Find where the given text appears and provide that cell's center as (x, y) coordinate. 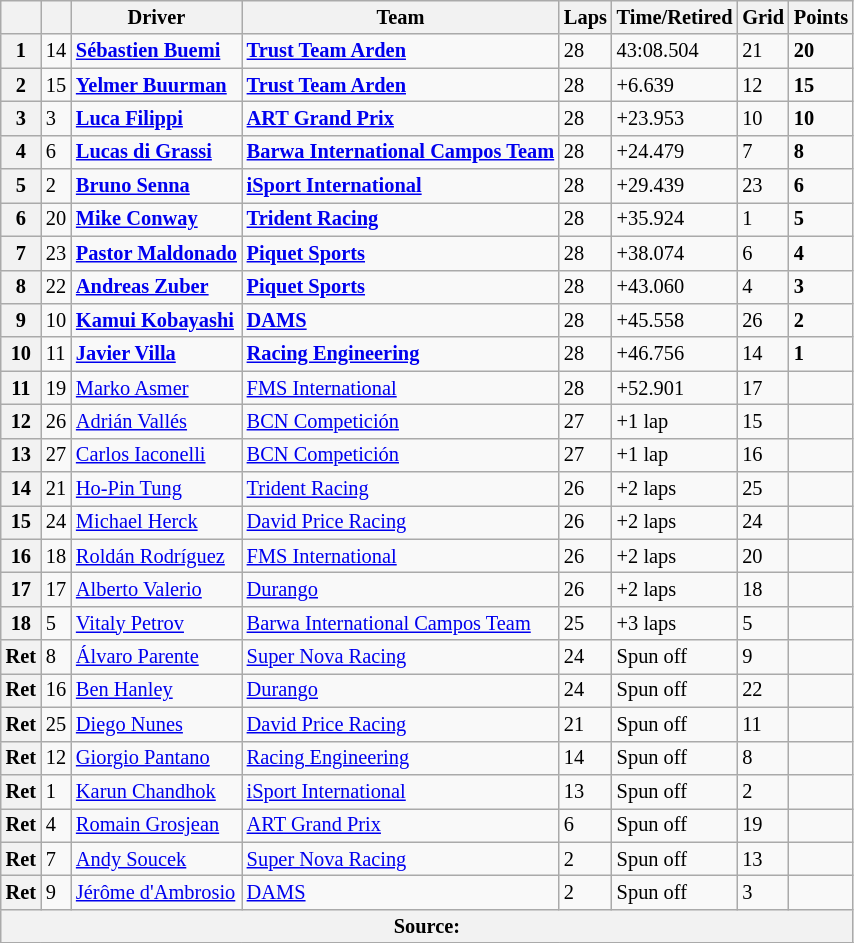
+24.479 (675, 152)
Grid (763, 17)
+35.924 (675, 219)
43:08.504 (675, 51)
Álvaro Parente (156, 657)
Pastor Maldonado (156, 253)
Lucas di Grassi (156, 152)
Andreas Zuber (156, 287)
Jérôme d'Ambrosio (156, 892)
Adrián Vallés (156, 421)
+38.074 (675, 253)
Roldán Rodríguez (156, 556)
Vitaly Petrov (156, 623)
Javier Villa (156, 354)
Luca Filippi (156, 118)
+3 laps (675, 623)
Points (821, 17)
Alberto Valerio (156, 589)
Ben Hanley (156, 690)
Sébastien Buemi (156, 51)
Yelmer Buurman (156, 85)
+6.639 (675, 85)
Team (400, 17)
Carlos Iaconelli (156, 455)
Romain Grosjean (156, 825)
+29.439 (675, 186)
Michael Herck (156, 522)
Marko Asmer (156, 388)
+23.953 (675, 118)
+52.901 (675, 388)
Diego Nunes (156, 724)
Time/Retired (675, 17)
Mike Conway (156, 219)
Karun Chandhok (156, 791)
Andy Soucek (156, 859)
Driver (156, 17)
Bruno Senna (156, 186)
Kamui Kobayashi (156, 320)
Giorgio Pantano (156, 758)
Ho-Pin Tung (156, 489)
+43.060 (675, 287)
Laps (586, 17)
+45.558 (675, 320)
+46.756 (675, 354)
Source: (427, 926)
